Return (X, Y) of the center of cell containing provided text 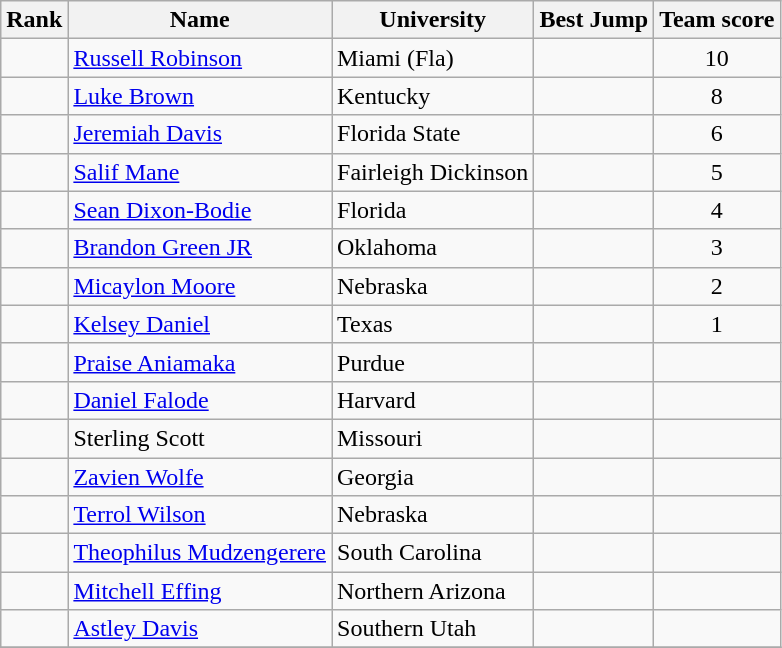
3 (717, 248)
University (433, 20)
Texas (433, 324)
5 (717, 172)
South Carolina (433, 553)
Miami (Fla) (433, 58)
Purdue (433, 362)
Florida (433, 210)
Zavien Wolfe (200, 477)
4 (717, 210)
Northern Arizona (433, 591)
6 (717, 134)
Sterling Scott (200, 438)
Fairleigh Dickinson (433, 172)
Salif Mane (200, 172)
Theophilus Mudzengerere (200, 553)
10 (717, 58)
Name (200, 20)
Southern Utah (433, 629)
Kentucky (433, 96)
Sean Dixon-Bodie (200, 210)
Astley Davis (200, 629)
1 (717, 324)
2 (717, 286)
Oklahoma (433, 248)
Best Jump (594, 20)
Rank (34, 20)
Micaylon Moore (200, 286)
Harvard (433, 400)
Mitchell Effing (200, 591)
Russell Robinson (200, 58)
Florida State (433, 134)
Jeremiah Davis (200, 134)
Terrol Wilson (200, 515)
Team score (717, 20)
Kelsey Daniel (200, 324)
Brandon Green JR (200, 248)
Daniel Falode (200, 400)
8 (717, 96)
Georgia (433, 477)
Missouri (433, 438)
Praise Aniamaka (200, 362)
Luke Brown (200, 96)
